Pinpoint the cell where the given text exists, returning its [X, Y] midpoint coordinate. 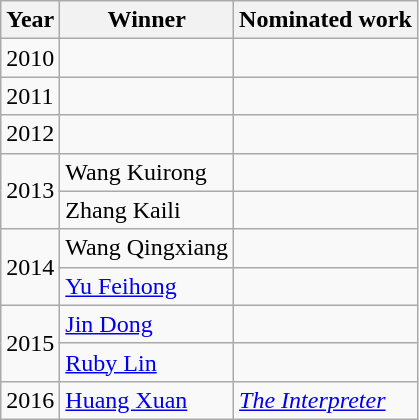
Huang Xuan [147, 400]
2014 [30, 267]
2013 [30, 191]
Jin Dong [147, 324]
Wang Kuirong [147, 172]
Nominated work [326, 20]
2012 [30, 134]
Yu Feihong [147, 286]
Zhang Kaili [147, 210]
Wang Qingxiang [147, 248]
The Interpreter [326, 400]
2011 [30, 96]
2016 [30, 400]
2010 [30, 58]
Year [30, 20]
Winner [147, 20]
2015 [30, 343]
Ruby Lin [147, 362]
